Pinpoint the cell where the given text exists, returning its [X, Y] midpoint coordinate. 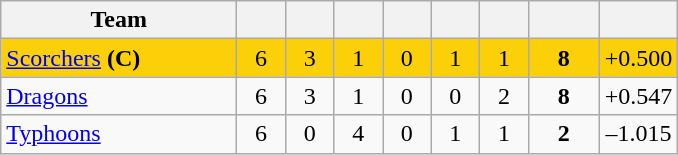
Dragons [119, 96]
Team [119, 20]
4 [358, 134]
+0.500 [638, 58]
Scorchers (C) [119, 58]
+0.547 [638, 96]
Typhoons [119, 134]
–1.015 [638, 134]
